Search for the cell housing the specified text and yield its (x, y) center coordinate. 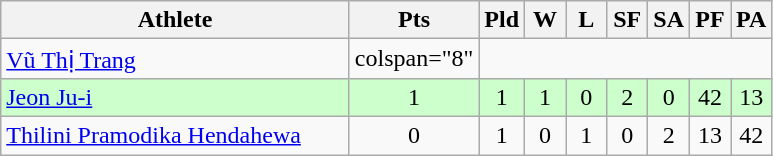
Vũ Thị Trang (176, 59)
Jeon Ju-i (176, 97)
Pld (502, 20)
Athlete (176, 20)
W (546, 20)
SF (628, 20)
PA (752, 20)
Thilini Pramodika Hendahewa (176, 135)
Pts (414, 20)
colspan="8" (414, 59)
SA (669, 20)
L (586, 20)
PF (710, 20)
